Provide the [X, Y] coordinate of the cell's center where the given text is located.  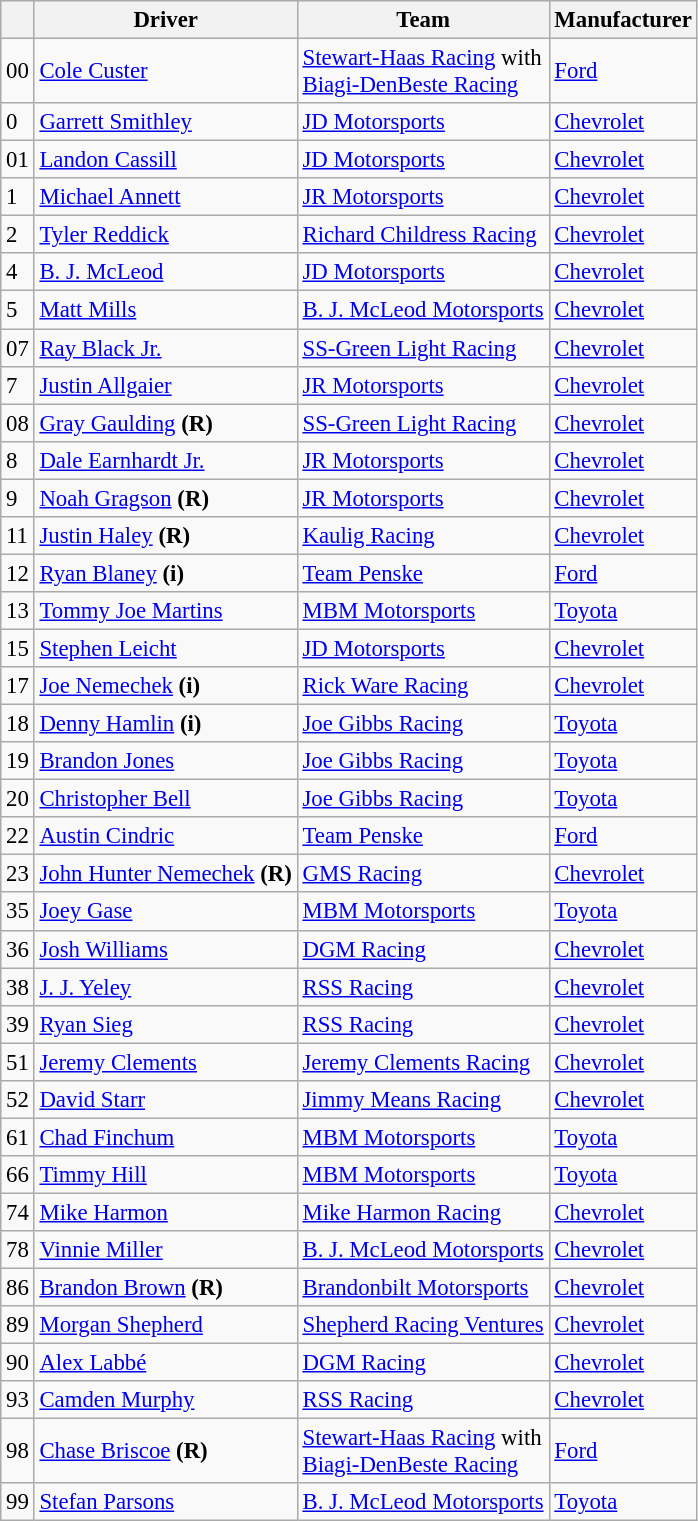
98 [18, 1452]
Tommy Joe Martins [166, 611]
13 [18, 611]
Ray Black Jr. [166, 348]
15 [18, 648]
Mike Harmon [166, 1212]
1 [18, 197]
9 [18, 498]
Timmy Hill [166, 1175]
Michael Annett [166, 197]
Garrett Smithley [166, 122]
John Hunter Nemechek (R) [166, 874]
18 [18, 724]
11 [18, 536]
Cole Custer [166, 72]
19 [18, 761]
89 [18, 1325]
Shepherd Racing Ventures [423, 1325]
23 [18, 874]
Christopher Bell [166, 799]
David Starr [166, 1100]
61 [18, 1137]
20 [18, 799]
Ryan Sieg [166, 1024]
Richard Childress Racing [423, 235]
39 [18, 1024]
78 [18, 1250]
Denny Hamlin (i) [166, 724]
17 [18, 686]
Ryan Blaney (i) [166, 573]
Tyler Reddick [166, 235]
Jeremy Clements [166, 1062]
Vinnie Miller [166, 1250]
GMS Racing [423, 874]
7 [18, 385]
Jeremy Clements Racing [423, 1062]
5 [18, 310]
Josh Williams [166, 949]
Dale Earnhardt Jr. [166, 460]
Landon Cassill [166, 160]
Joe Nemechek (i) [166, 686]
Chad Finchum [166, 1137]
22 [18, 836]
74 [18, 1212]
66 [18, 1175]
2 [18, 235]
Stephen Leicht [166, 648]
Kaulig Racing [423, 536]
0 [18, 122]
Driver [166, 20]
Mike Harmon Racing [423, 1212]
Chase Briscoe (R) [166, 1452]
Brandonbilt Motorsports [423, 1288]
Brandon Jones [166, 761]
08 [18, 423]
Joey Gase [166, 912]
Rick Ware Racing [423, 686]
35 [18, 912]
B. J. McLeod [166, 273]
Justin Haley (R) [166, 536]
J. J. Yeley [166, 987]
Team [423, 20]
01 [18, 160]
Austin Cindric [166, 836]
Manufacturer [623, 20]
Justin Allgaier [166, 385]
Camden Murphy [166, 1400]
90 [18, 1363]
07 [18, 348]
Matt Mills [166, 310]
Noah Gragson (R) [166, 498]
Brandon Brown (R) [166, 1288]
4 [18, 273]
00 [18, 72]
Jimmy Means Racing [423, 1100]
36 [18, 949]
38 [18, 987]
51 [18, 1062]
93 [18, 1400]
86 [18, 1288]
Morgan Shepherd [166, 1325]
Alex Labbé [166, 1363]
12 [18, 573]
8 [18, 460]
52 [18, 1100]
Gray Gaulding (R) [166, 423]
